Locate the cell with the specified text and output its [X, Y] center coordinate. 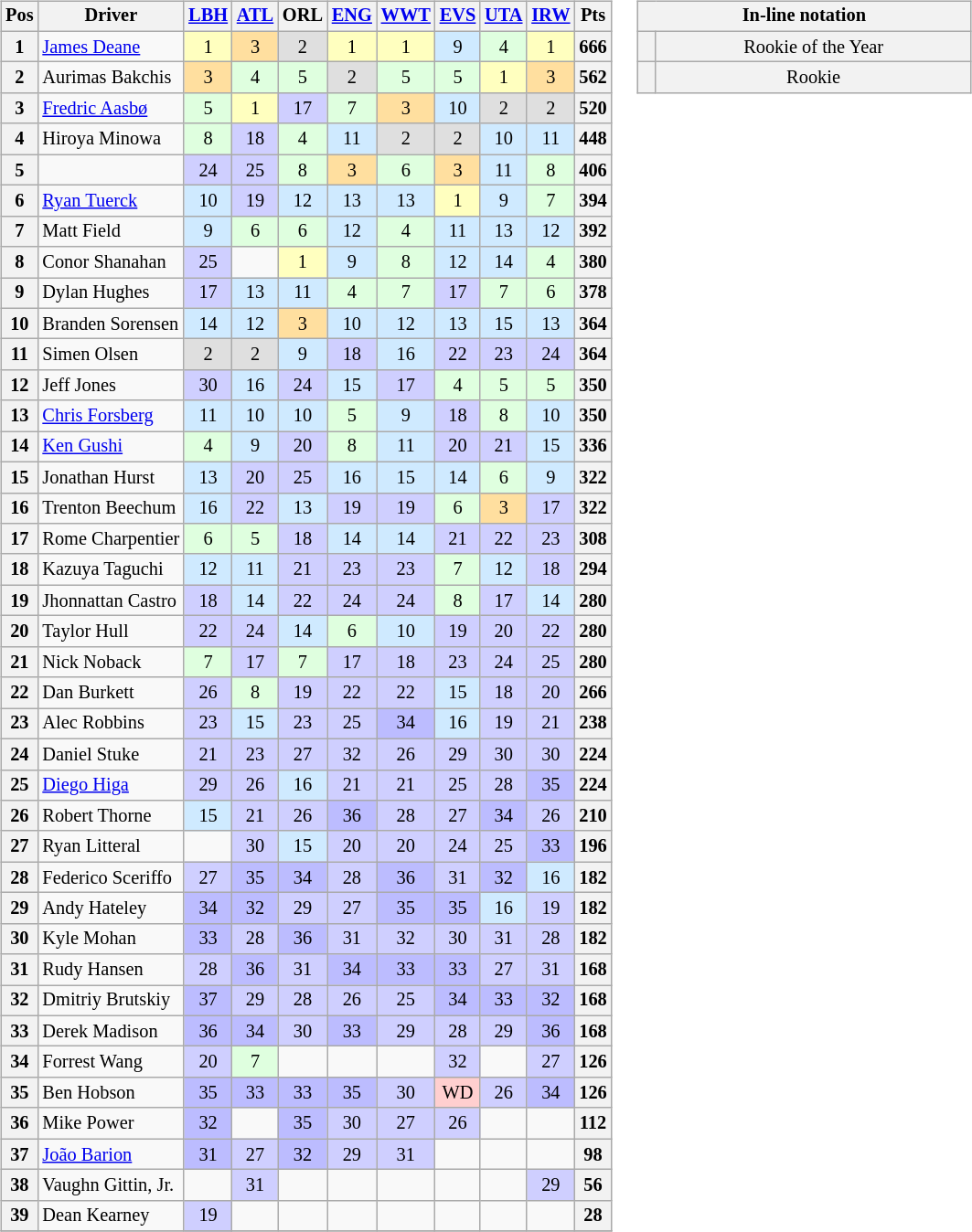
ENG [352, 16]
Conor Shanahan [111, 262]
Forrest Wang [111, 1062]
Rome Charpentier [111, 539]
Kazuya Taguchi [111, 569]
Mike Power [111, 1123]
In-line notation [804, 16]
EVS [457, 16]
Kyle Mohan [111, 939]
IRW [550, 16]
562 [593, 78]
Rudy Hansen [111, 970]
Dmitriy Brutskiy [111, 1001]
Vaughn Gittin, Jr. [111, 1185]
Ben Hobson [111, 1093]
336 [593, 447]
Chris Forsberg [111, 416]
Federico Sceriffo [111, 877]
394 [593, 201]
380 [593, 262]
Alec Robbins [111, 724]
392 [593, 231]
Robert Thorne [111, 816]
Ryan Tuerck [111, 201]
Jonathan Hurst [111, 477]
39 [19, 1216]
Diego Higa [111, 785]
Derek Madison [111, 1031]
56 [593, 1185]
Fredric Aasbø [111, 109]
Taylor Hull [111, 632]
378 [593, 293]
Ken Gushi [111, 447]
Dean Kearney [111, 1216]
238 [593, 724]
Dylan Hughes [111, 293]
Pos [19, 16]
Dan Burkett [111, 693]
520 [593, 109]
196 [593, 846]
Jeff Jones [111, 386]
Trenton Beechum [111, 508]
406 [593, 170]
João Barion [111, 1154]
UTA [503, 16]
Nick Noback [111, 662]
Aurimas Bakchis [111, 78]
666 [593, 47]
Branden Sorensen [111, 324]
Jhonnattan Castro [111, 600]
Simen Olsen [111, 355]
294 [593, 569]
Daniel Stuke [111, 754]
Rookie [814, 78]
112 [593, 1123]
Matt Field [111, 231]
ORL [303, 16]
Hiroya Minowa [111, 139]
266 [593, 693]
Ryan Litteral [111, 846]
448 [593, 139]
Andy Hateley [111, 908]
98 [593, 1154]
James Deane [111, 47]
WWT [406, 16]
210 [593, 816]
308 [593, 539]
Rookie of the Year [814, 47]
Pts [593, 16]
LBH [208, 16]
WD [457, 1093]
38 [19, 1185]
ATL [255, 16]
Driver [111, 16]
